Pinpoint the cell where the given text exists, returning its (x, y) midpoint coordinate. 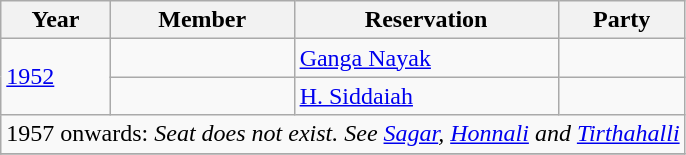
Ganga Nayak (426, 58)
1957 onwards: Seat does not exist. See Sagar, Honnali and Tirthahalli (343, 134)
Reservation (426, 20)
H. Siddaiah (426, 96)
Party (622, 20)
Member (202, 20)
1952 (56, 77)
Year (56, 20)
